Provide the [X, Y] coordinate of the cell's center where the given text is located.  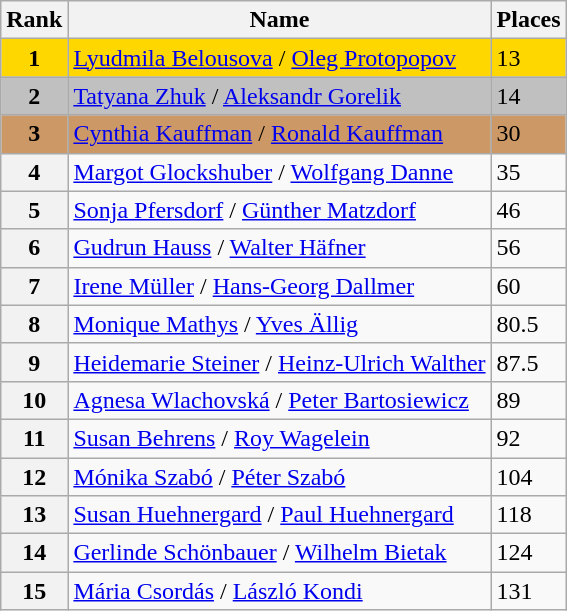
Lyudmila Belousova / Oleg Protopopov [280, 58]
Susan Behrens / Roy Wagelein [280, 438]
15 [34, 591]
6 [34, 248]
89 [528, 400]
Irene Müller / Hans-Georg Dallmer [280, 286]
5 [34, 210]
8 [34, 324]
131 [528, 591]
3 [34, 134]
Gerlinde Schönbauer / Wilhelm Bietak [280, 553]
7 [34, 286]
Agnesa Wlachovská / Peter Bartosiewicz [280, 400]
12 [34, 477]
80.5 [528, 324]
10 [34, 400]
11 [34, 438]
35 [528, 172]
9 [34, 362]
118 [528, 515]
60 [528, 286]
92 [528, 438]
30 [528, 134]
Name [280, 20]
Margot Glockshuber / Wolfgang Danne [280, 172]
124 [528, 553]
46 [528, 210]
Susan Huehnergard / Paul Huehnergard [280, 515]
Heidemarie Steiner / Heinz-Ulrich Walther [280, 362]
Rank [34, 20]
4 [34, 172]
1 [34, 58]
56 [528, 248]
Cynthia Kauffman / Ronald Kauffman [280, 134]
87.5 [528, 362]
Places [528, 20]
Tatyana Zhuk / Aleksandr Gorelik [280, 96]
Monique Mathys / Yves Ällig [280, 324]
104 [528, 477]
Mária Csordás / László Kondi [280, 591]
Gudrun Hauss / Walter Häfner [280, 248]
2 [34, 96]
Mónika Szabó / Péter Szabó [280, 477]
Sonja Pfersdorf / Günther Matzdorf [280, 210]
